Scan for the cell matching the given text and deliver its [X, Y] coordinate at center. 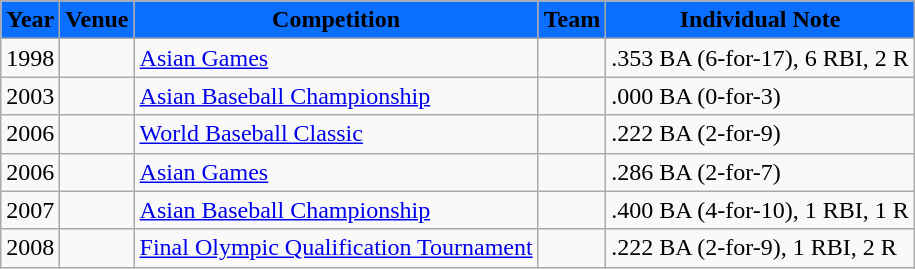
2008 [30, 248]
1998 [30, 58]
Year [30, 20]
Competition [336, 20]
.286 BA (2-for-7) [760, 172]
Team [572, 20]
World Baseball Classic [336, 134]
2007 [30, 210]
.000 BA (0-for-3) [760, 96]
.222 BA (2-for-9) [760, 134]
.400 BA (4-for-10), 1 RBI, 1 R [760, 210]
.222 BA (2-for-9), 1 RBI, 2 R [760, 248]
Venue [97, 20]
Individual Note [760, 20]
.353 BA (6-for-17), 6 RBI, 2 R [760, 58]
2003 [30, 96]
Final Olympic Qualification Tournament [336, 248]
